Find where the given text appears and provide that cell's center as [x, y] coordinate. 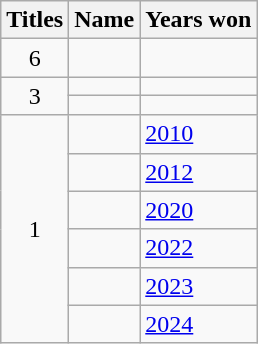
6 [35, 58]
Titles [35, 20]
Name [104, 20]
Years won [198, 20]
2012 [198, 172]
2020 [198, 210]
2023 [198, 286]
3 [35, 96]
2010 [198, 134]
2024 [198, 324]
2022 [198, 248]
1 [35, 229]
